Detect which cell encompasses the target text, then output its [x, y] center coordinate. 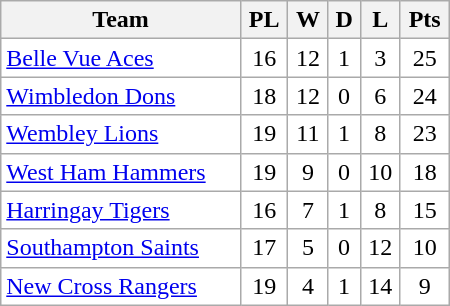
23 [424, 134]
Team [121, 20]
Harringay Tigers [121, 210]
24 [424, 96]
L [380, 20]
14 [380, 286]
5 [308, 248]
3 [380, 58]
Pts [424, 20]
17 [264, 248]
11 [308, 134]
West Ham Hammers [121, 172]
Belle Vue Aces [121, 58]
Southampton Saints [121, 248]
4 [308, 286]
6 [380, 96]
15 [424, 210]
25 [424, 58]
Wimbledon Dons [121, 96]
W [308, 20]
7 [308, 210]
PL [264, 20]
New Cross Rangers [121, 286]
Wembley Lions [121, 134]
D [344, 20]
